Identify which cell holds the provided text, then report its [x, y] central coordinate. 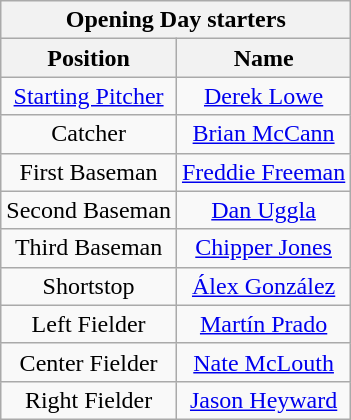
Position [89, 58]
Chipper Jones [263, 248]
Freddie Freeman [263, 172]
Second Baseman [89, 210]
Starting Pitcher [89, 96]
Dan Uggla [263, 210]
Right Fielder [89, 400]
Opening Day starters [176, 20]
Derek Lowe [263, 96]
Left Fielder [89, 324]
Center Fielder [89, 362]
Shortstop [89, 286]
Third Baseman [89, 248]
Jason Heyward [263, 400]
Brian McCann [263, 134]
Nate McLouth [263, 362]
Martín Prado [263, 324]
First Baseman [89, 172]
Catcher [89, 134]
Name [263, 58]
Álex González [263, 286]
